Provide the [X, Y] coordinate of the cell's center where the given text is located.  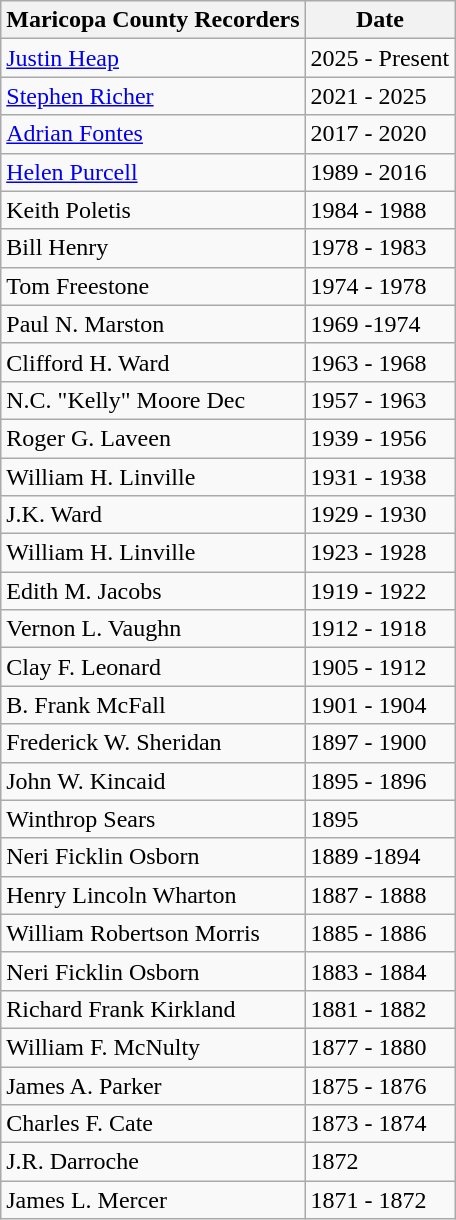
Charles F. Cate [153, 1124]
1989 - 2016 [380, 172]
Henry Lincoln Wharton [153, 895]
John W. Kincaid [153, 781]
1885 - 1886 [380, 933]
1905 - 1912 [380, 667]
Roger G. Laveen [153, 438]
James A. Parker [153, 1085]
Frederick W. Sheridan [153, 743]
1929 - 1930 [380, 515]
2025 - Present [380, 58]
1895 [380, 819]
1969 -1974 [380, 324]
1919 - 1922 [380, 591]
1895 - 1896 [380, 781]
Maricopa County Recorders [153, 20]
Helen Purcell [153, 172]
J.K. Ward [153, 515]
2021 - 2025 [380, 96]
Clay F. Leonard [153, 667]
William Robertson Morris [153, 933]
1897 - 1900 [380, 743]
J.R. Darroche [153, 1162]
Justin Heap [153, 58]
Clifford H. Ward [153, 362]
1957 - 1963 [380, 400]
1883 - 1884 [380, 971]
1963 - 1968 [380, 362]
1912 - 1918 [380, 629]
Edith M. Jacobs [153, 591]
Tom Freestone [153, 286]
Winthrop Sears [153, 819]
1974 - 1978 [380, 286]
1984 - 1988 [380, 210]
N.C. "Kelly" Moore Dec [153, 400]
Bill Henry [153, 248]
Date [380, 20]
James L. Mercer [153, 1200]
1877 - 1880 [380, 1047]
1901 - 1904 [380, 705]
1887 - 1888 [380, 895]
1873 - 1874 [380, 1124]
1923 - 1928 [380, 553]
1978 - 1983 [380, 248]
1875 - 1876 [380, 1085]
2017 - 2020 [380, 134]
Stephen Richer [153, 96]
Richard Frank Kirkland [153, 1009]
William F. McNulty [153, 1047]
1872 [380, 1162]
1881 - 1882 [380, 1009]
1931 - 1938 [380, 477]
Vernon L. Vaughn [153, 629]
Paul N. Marston [153, 324]
B. Frank McFall [153, 705]
1939 - 1956 [380, 438]
1889 -1894 [380, 857]
Adrian Fontes [153, 134]
Keith Poletis [153, 210]
1871 - 1872 [380, 1200]
